Pinpoint the cell where the given text exists, returning its (x, y) midpoint coordinate. 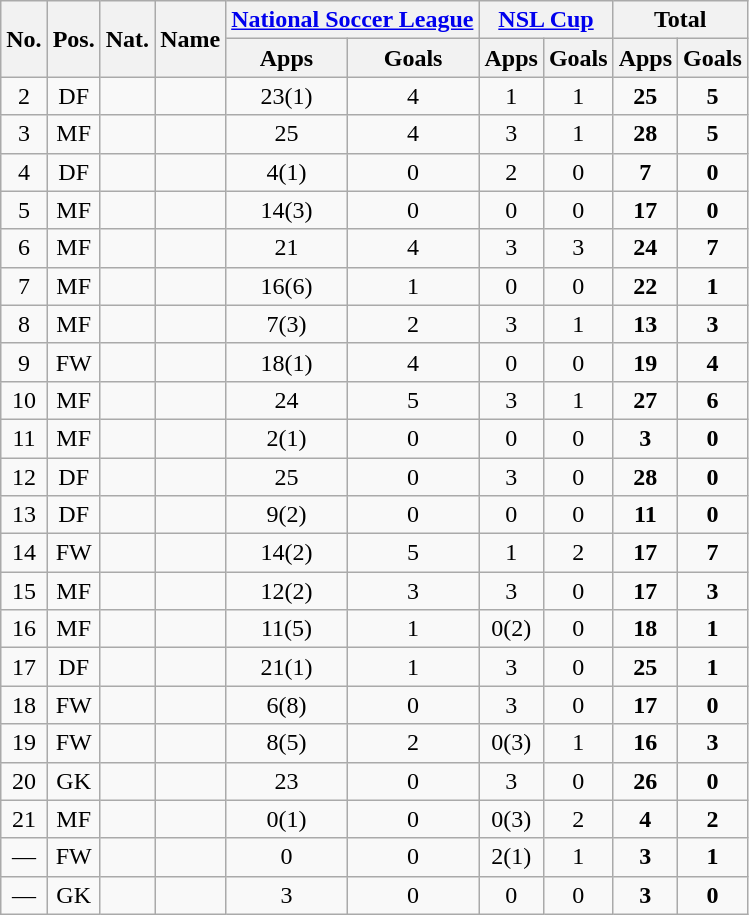
27 (645, 400)
16(6) (287, 286)
9(2) (287, 515)
14 (24, 553)
15 (24, 591)
National Soccer League (352, 20)
6(8) (287, 705)
11(5) (287, 629)
No. (24, 39)
10 (24, 400)
7(3) (287, 324)
23(1) (287, 96)
21(1) (287, 667)
Pos. (74, 39)
Total (680, 20)
23 (287, 781)
4(1) (287, 172)
22 (645, 286)
8(5) (287, 743)
8 (24, 324)
NSL Cup (546, 20)
14(3) (287, 210)
20 (24, 781)
12 (24, 477)
26 (645, 781)
Name (190, 39)
12(2) (287, 591)
0(1) (287, 819)
Nat. (127, 39)
9 (24, 362)
14(2) (287, 553)
18(1) (287, 362)
0(2) (511, 629)
